From the cell containing the given text, extract its center point as (X, Y) coordinate. 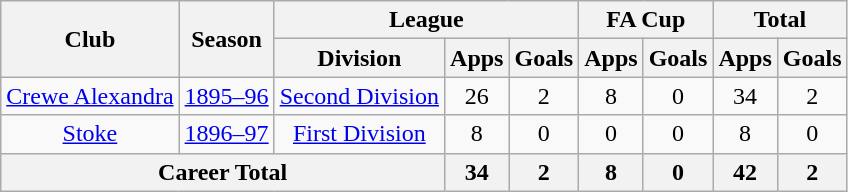
26 (477, 96)
Total (780, 20)
1895–96 (226, 96)
First Division (359, 134)
FA Cup (646, 20)
1896–97 (226, 134)
Second Division (359, 96)
League (426, 20)
Stoke (90, 134)
Division (359, 58)
Crewe Alexandra (90, 96)
Club (90, 39)
Career Total (223, 172)
42 (745, 172)
Season (226, 39)
